Detect which cell encompasses the target text, then output its [x, y] center coordinate. 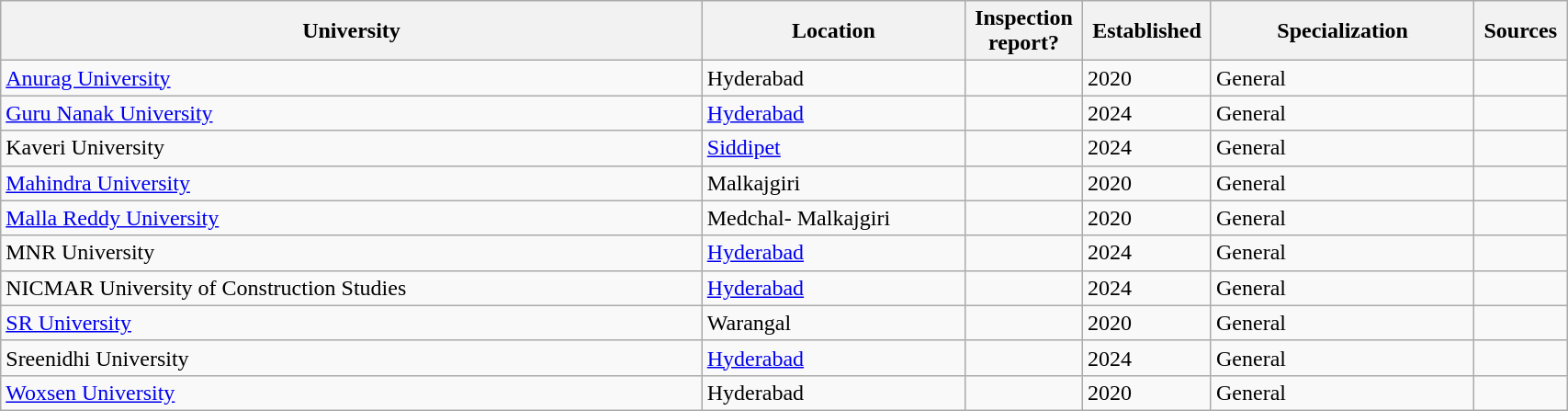
Mahindra University [352, 183]
SR University [352, 323]
Inspection report? [1024, 31]
Malkajgiri [833, 183]
Guru Nanak University [352, 113]
MNR University [352, 253]
Established [1147, 31]
Kaveri University [352, 148]
Specialization [1342, 31]
Siddipet [833, 148]
Sreenidhi University [352, 358]
Malla Reddy University [352, 218]
Sources [1521, 31]
Anurag University [352, 78]
Location [833, 31]
NICMAR University of Construction Studies [352, 288]
University [352, 31]
Warangal [833, 323]
Woxsen University [352, 393]
Medchal- Malkajgiri [833, 218]
